Identify which cell holds the provided text, then report its [X, Y] central coordinate. 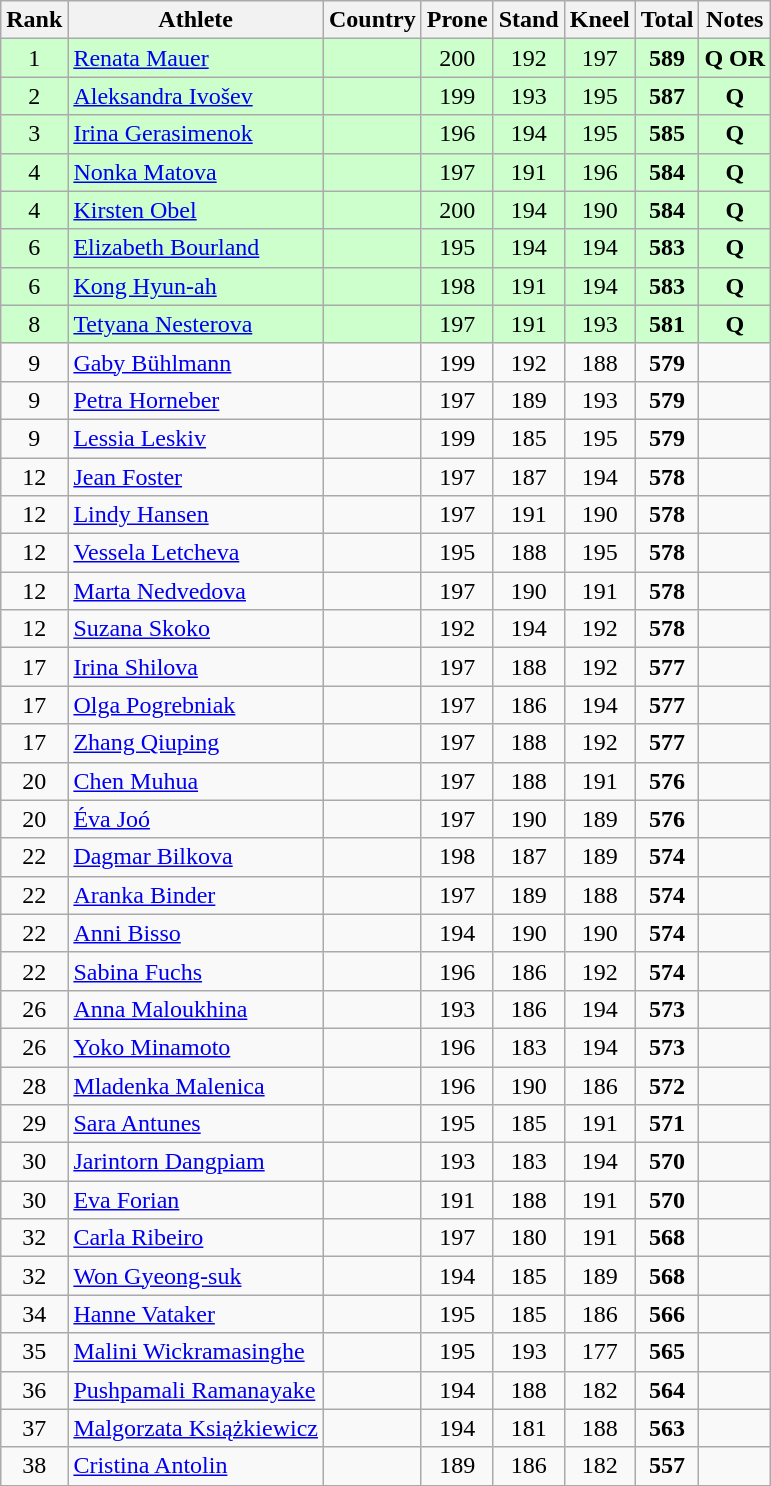
Éva Joó [196, 819]
Malgorzata Książkiewicz [196, 1428]
36 [34, 1390]
Olga Pogrebniak [196, 705]
Kirsten Obel [196, 210]
565 [667, 1352]
2 [34, 96]
Suzana Skoko [196, 629]
177 [600, 1352]
180 [528, 1238]
181 [528, 1428]
Elizabeth Bourland [196, 248]
Aleksandra Ivošev [196, 96]
Q OR [735, 58]
564 [667, 1390]
Dagmar Bilkova [196, 857]
1 [34, 58]
Jean Foster [196, 477]
Eva Forian [196, 1200]
Chen Muhua [196, 781]
Aranka Binder [196, 895]
572 [667, 1085]
Gaby Bühlmann [196, 362]
Zhang Qiuping [196, 743]
Anni Bisso [196, 933]
Lindy Hansen [196, 515]
Irina Shilova [196, 667]
Total [667, 20]
Kneel [600, 20]
557 [667, 1466]
3 [34, 134]
Mladenka Malenica [196, 1085]
Renata Mauer [196, 58]
Prone [457, 20]
Hanne Vataker [196, 1314]
Pushpamali Ramanayake [196, 1390]
34 [34, 1314]
8 [34, 324]
Malini Wickramasinghe [196, 1352]
Stand [528, 20]
Cristina Antolin [196, 1466]
Rank [34, 20]
Sabina Fuchs [196, 971]
29 [34, 1124]
Petra Horneber [196, 400]
589 [667, 58]
Tetyana Nesterova [196, 324]
Vessela Letcheva [196, 553]
Carla Ribeiro [196, 1238]
Nonka Matova [196, 172]
37 [34, 1428]
Irina Gerasimenok [196, 134]
585 [667, 134]
587 [667, 96]
38 [34, 1466]
566 [667, 1314]
571 [667, 1124]
Athlete [196, 20]
Kong Hyun-ah [196, 286]
581 [667, 324]
Country [372, 20]
28 [34, 1085]
Sara Antunes [196, 1124]
Lessia Leskiv [196, 438]
Notes [735, 20]
35 [34, 1352]
Won Gyeong-suk [196, 1276]
Jarintorn Dangpiam [196, 1162]
563 [667, 1428]
Anna Maloukhina [196, 1009]
Marta Nedvedova [196, 591]
Yoko Minamoto [196, 1047]
